For the text-containing cell, return its midpoint in [X, Y] coordinate format. 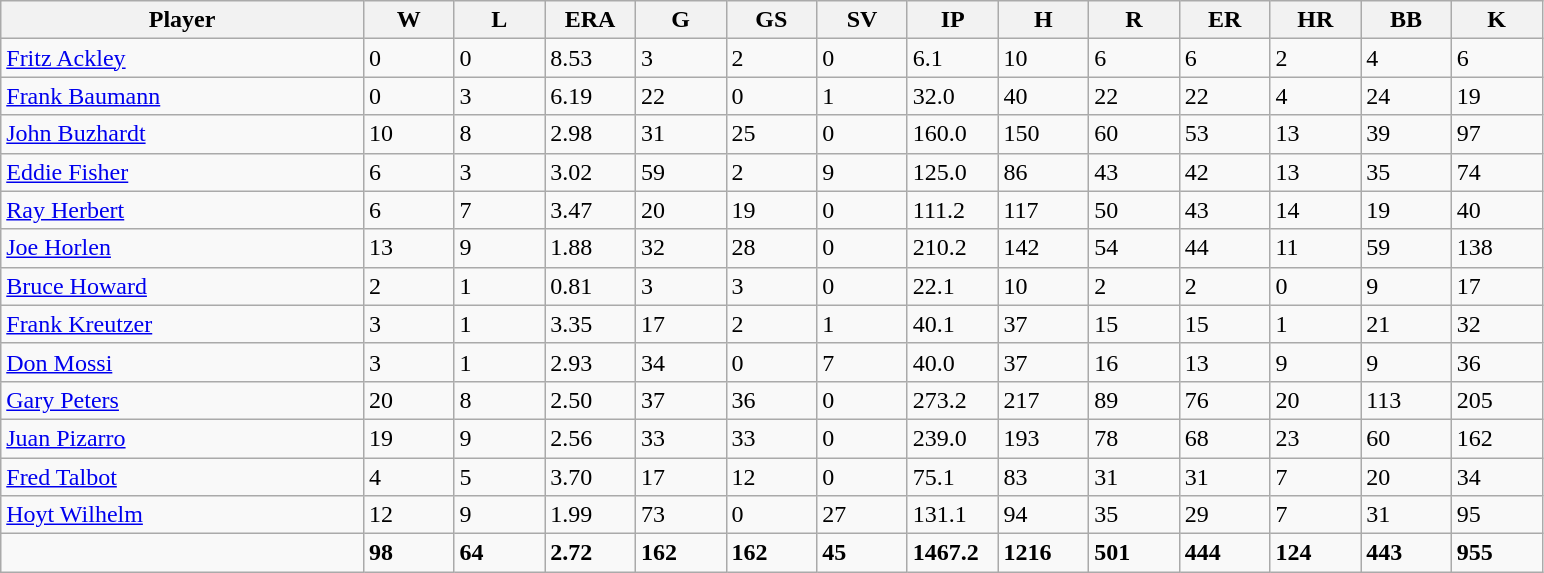
45 [862, 553]
24 [1406, 96]
444 [1224, 553]
Frank Baumann [182, 96]
76 [1224, 400]
150 [1044, 134]
Bruce Howard [182, 286]
21 [1406, 324]
Don Mossi [182, 362]
22.1 [952, 286]
74 [1496, 172]
2.98 [590, 134]
97 [1496, 134]
95 [1496, 515]
0.81 [590, 286]
78 [1134, 438]
14 [1316, 210]
3.02 [590, 172]
2.93 [590, 362]
Ray Herbert [182, 210]
2.56 [590, 438]
125.0 [952, 172]
1.88 [590, 248]
131.1 [952, 515]
11 [1316, 248]
98 [408, 553]
Joe Horlen [182, 248]
94 [1044, 515]
Player [182, 20]
SV [862, 20]
124 [1316, 553]
86 [1044, 172]
28 [772, 248]
138 [1496, 248]
955 [1496, 553]
3.70 [590, 477]
68 [1224, 438]
IP [952, 20]
Gary Peters [182, 400]
1216 [1044, 553]
W [408, 20]
39 [1406, 134]
210.2 [952, 248]
23 [1316, 438]
GS [772, 20]
73 [680, 515]
111.2 [952, 210]
142 [1044, 248]
42 [1224, 172]
5 [500, 477]
25 [772, 134]
3.47 [590, 210]
32.0 [952, 96]
75.1 [952, 477]
40.0 [952, 362]
29 [1224, 515]
R [1134, 20]
113 [1406, 400]
117 [1044, 210]
89 [1134, 400]
H [1044, 20]
Fred Talbot [182, 477]
Juan Pizarro [182, 438]
Eddie Fisher [182, 172]
193 [1044, 438]
G [680, 20]
27 [862, 515]
6.1 [952, 58]
160.0 [952, 134]
L [500, 20]
40.1 [952, 324]
Fritz Ackley [182, 58]
Hoyt Wilhelm [182, 515]
64 [500, 553]
2.50 [590, 400]
1467.2 [952, 553]
273.2 [952, 400]
443 [1406, 553]
3.35 [590, 324]
HR [1316, 20]
239.0 [952, 438]
Frank Kreutzer [182, 324]
44 [1224, 248]
ERA [590, 20]
John Buzhardt [182, 134]
16 [1134, 362]
217 [1044, 400]
54 [1134, 248]
205 [1496, 400]
ER [1224, 20]
BB [1406, 20]
50 [1134, 210]
K [1496, 20]
83 [1044, 477]
1.99 [590, 515]
501 [1134, 553]
2.72 [590, 553]
53 [1224, 134]
6.19 [590, 96]
8.53 [590, 58]
